Provide the [x, y] coordinate of the cell's center where the given text is located.  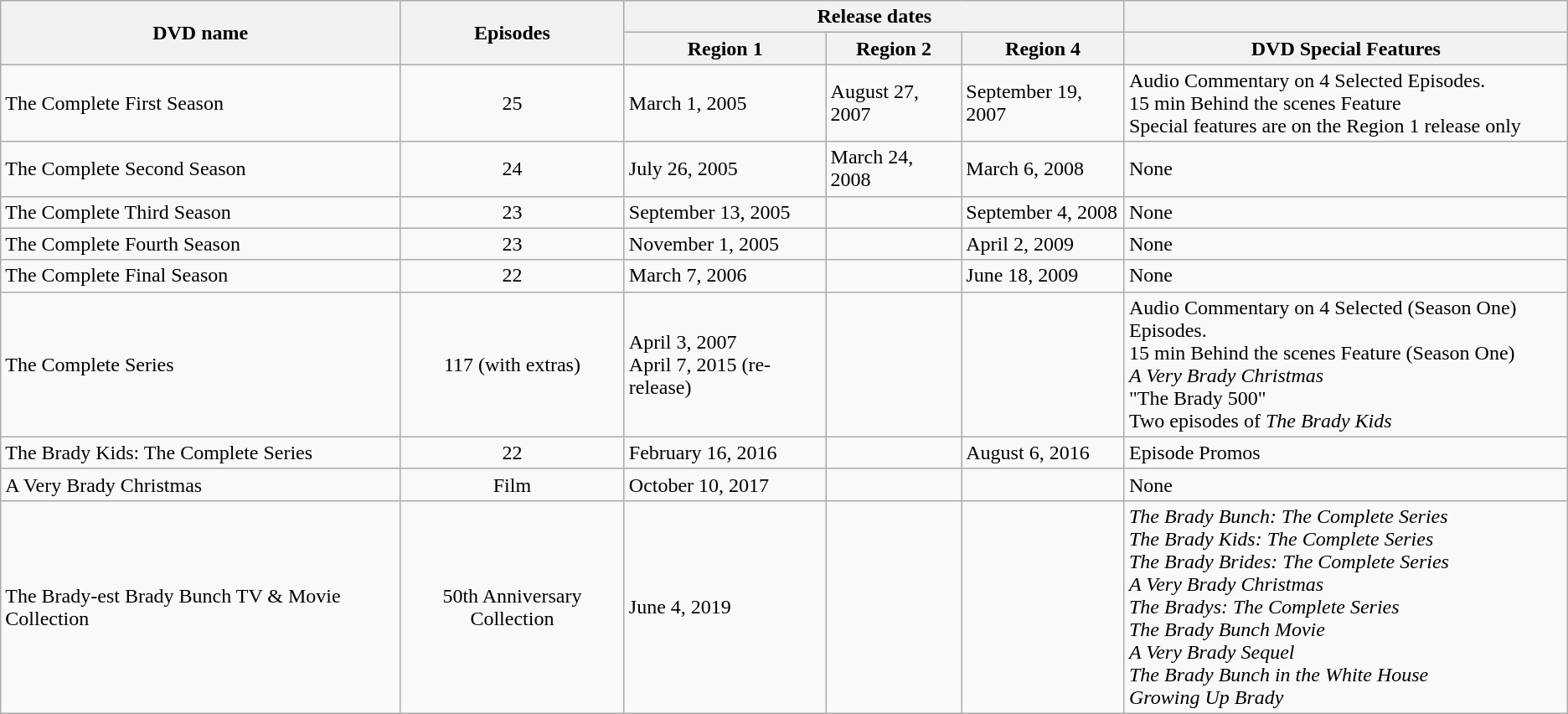
February 16, 2016 [725, 453]
March 6, 2008 [1044, 169]
25 [513, 103]
The Complete Third Season [201, 212]
September 19, 2007 [1044, 103]
Film [513, 484]
The Complete Series [201, 364]
A Very Brady Christmas [201, 484]
November 1, 2005 [725, 244]
September 4, 2008 [1044, 212]
October 10, 2017 [725, 484]
September 13, 2005 [725, 212]
April 3, 2007April 7, 2015 (re-release) [725, 364]
DVD Special Features [1345, 49]
March 1, 2005 [725, 103]
Release dates [874, 17]
Audio Commentary on 4 Selected Episodes.15 min Behind the scenes FeatureSpecial features are on the Region 1 release only [1345, 103]
August 27, 2007 [894, 103]
The Complete First Season [201, 103]
Region 1 [725, 49]
Region 4 [1044, 49]
24 [513, 169]
The Complete Second Season [201, 169]
July 26, 2005 [725, 169]
50th Anniversary Collection [513, 607]
DVD name [201, 33]
The Complete Final Season [201, 276]
The Brady-est Brady Bunch TV & Movie Collection [201, 607]
June 18, 2009 [1044, 276]
June 4, 2019 [725, 607]
The Complete Fourth Season [201, 244]
April 2, 2009 [1044, 244]
The Brady Kids: The Complete Series [201, 453]
Region 2 [894, 49]
March 24, 2008 [894, 169]
March 7, 2006 [725, 276]
117 (with extras) [513, 364]
August 6, 2016 [1044, 453]
Episode Promos [1345, 453]
Episodes [513, 33]
